Pinpoint the cell where the given text exists, returning its [X, Y] midpoint coordinate. 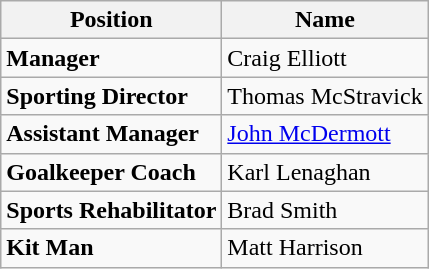
Kit Man [112, 248]
Karl Lenaghan [325, 172]
Sporting Director [112, 96]
Name [325, 20]
Brad Smith [325, 210]
Sports Rehabilitator [112, 210]
Position [112, 20]
Manager [112, 58]
Assistant Manager [112, 134]
Thomas McStravick [325, 96]
Goalkeeper Coach [112, 172]
Matt Harrison [325, 248]
John McDermott [325, 134]
Craig Elliott [325, 58]
